Output the (X, Y) coordinate of the center of the cell containing the given text.  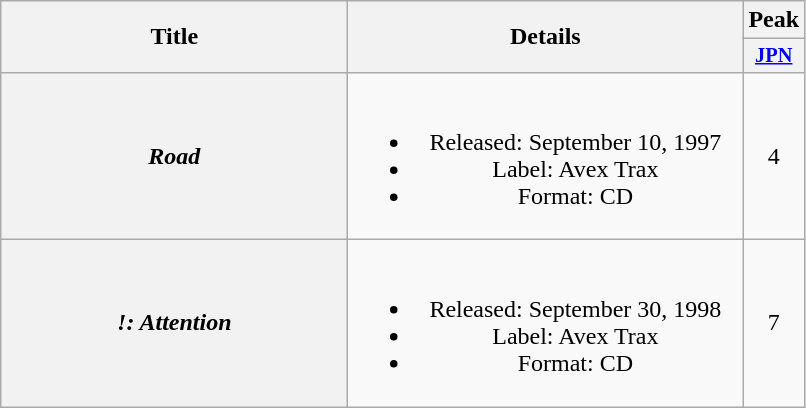
Road (174, 156)
!: Attention (174, 324)
JPN (774, 56)
Peak (774, 20)
Released: September 10, 1997Label: Avex TraxFormat: CD (546, 156)
Released: September 30, 1998Label: Avex TraxFormat: CD (546, 324)
7 (774, 324)
4 (774, 156)
Title (174, 37)
Details (546, 37)
